For the text-containing cell, return its midpoint in [X, Y] coordinate format. 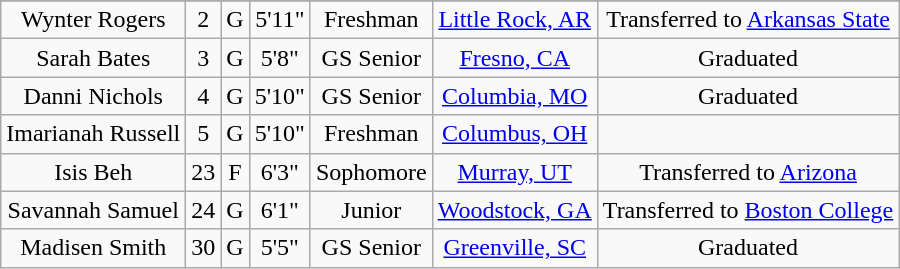
Columbia, MO [514, 96]
Little Rock, AR [514, 20]
4 [204, 96]
Isis Beh [94, 172]
Murray, UT [514, 172]
Greenville, SC [514, 248]
30 [204, 248]
5'11" [280, 20]
Sarah Bates [94, 58]
Columbus, OH [514, 134]
Transferred to Arkansas State [748, 20]
F [235, 172]
6'1" [280, 210]
5'5" [280, 248]
6'3" [280, 172]
Transferred to Boston College [748, 210]
Junior [371, 210]
Fresno, CA [514, 58]
Danni Nichols [94, 96]
Savannah Samuel [94, 210]
Woodstock, GA [514, 210]
Transferred to Arizona [748, 172]
24 [204, 210]
Wynter Rogers [94, 20]
5 [204, 134]
5'8" [280, 58]
Sophomore [371, 172]
2 [204, 20]
Madisen Smith [94, 248]
Imarianah Russell [94, 134]
3 [204, 58]
23 [204, 172]
